Output the (X, Y) coordinate of the center of the cell containing the given text.  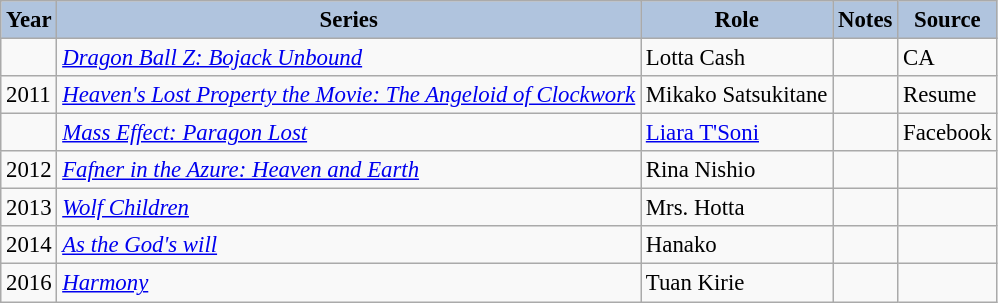
CA (948, 58)
Facebook (948, 133)
Tuan Kirie (737, 283)
Lotta Cash (737, 58)
Role (737, 20)
As the God's will (349, 245)
Fafner in the Azure: Heaven and Earth (349, 170)
Heaven's Lost Property the Movie: The Angeloid of Clockwork (349, 95)
Resume (948, 95)
Rina Nishio (737, 170)
Year (29, 20)
Source (948, 20)
2016 (29, 283)
Notes (866, 20)
2014 (29, 245)
Mrs. Hotta (737, 208)
Harmony (349, 283)
Dragon Ball Z: Bojack Unbound (349, 58)
Liara T'Soni (737, 133)
Mass Effect: Paragon Lost (349, 133)
2011 (29, 95)
Wolf Children (349, 208)
Hanako (737, 245)
Series (349, 20)
2012 (29, 170)
Mikako Satsukitane (737, 95)
2013 (29, 208)
